Output the [X, Y] coordinate of the center of the cell containing the given text.  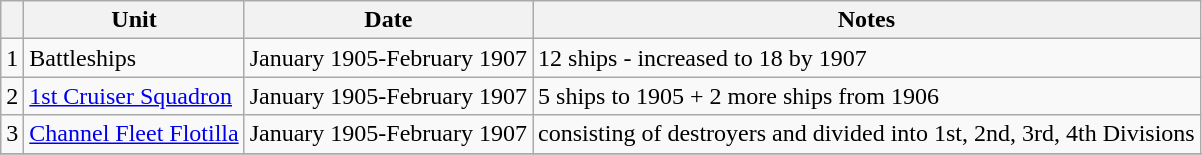
2 [12, 96]
Date [388, 20]
5 ships to 1905 + 2 more ships from 1906 [867, 96]
Unit [134, 20]
Notes [867, 20]
12 ships - increased to 18 by 1907 [867, 58]
3 [12, 134]
1 [12, 58]
consisting of destroyers and divided into 1st, 2nd, 3rd, 4th Divisions [867, 134]
1st Cruiser Squadron [134, 96]
Channel Fleet Flotilla [134, 134]
Battleships [134, 58]
